Find where the given text appears and provide that cell's center as [X, Y] coordinate. 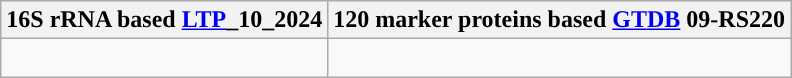
120 marker proteins based GTDB 09-RS220 [560, 20]
16S rRNA based LTP_10_2024 [164, 20]
